Provide the [X, Y] coordinate of the cell's center where the given text is located.  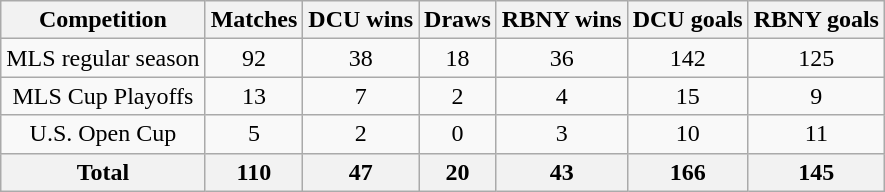
MLS regular season [103, 58]
MLS Cup Playoffs [103, 96]
4 [562, 96]
125 [816, 58]
7 [361, 96]
166 [688, 172]
DCU wins [361, 20]
36 [562, 58]
18 [458, 58]
47 [361, 172]
92 [254, 58]
11 [816, 134]
RBNY wins [562, 20]
0 [458, 134]
U.S. Open Cup [103, 134]
3 [562, 134]
13 [254, 96]
142 [688, 58]
RBNY goals [816, 20]
Matches [254, 20]
DCU goals [688, 20]
5 [254, 134]
Total [103, 172]
20 [458, 172]
9 [816, 96]
Competition [103, 20]
38 [361, 58]
43 [562, 172]
10 [688, 134]
15 [688, 96]
110 [254, 172]
145 [816, 172]
Draws [458, 20]
